Locate the cell with the specified text and output its [x, y] center coordinate. 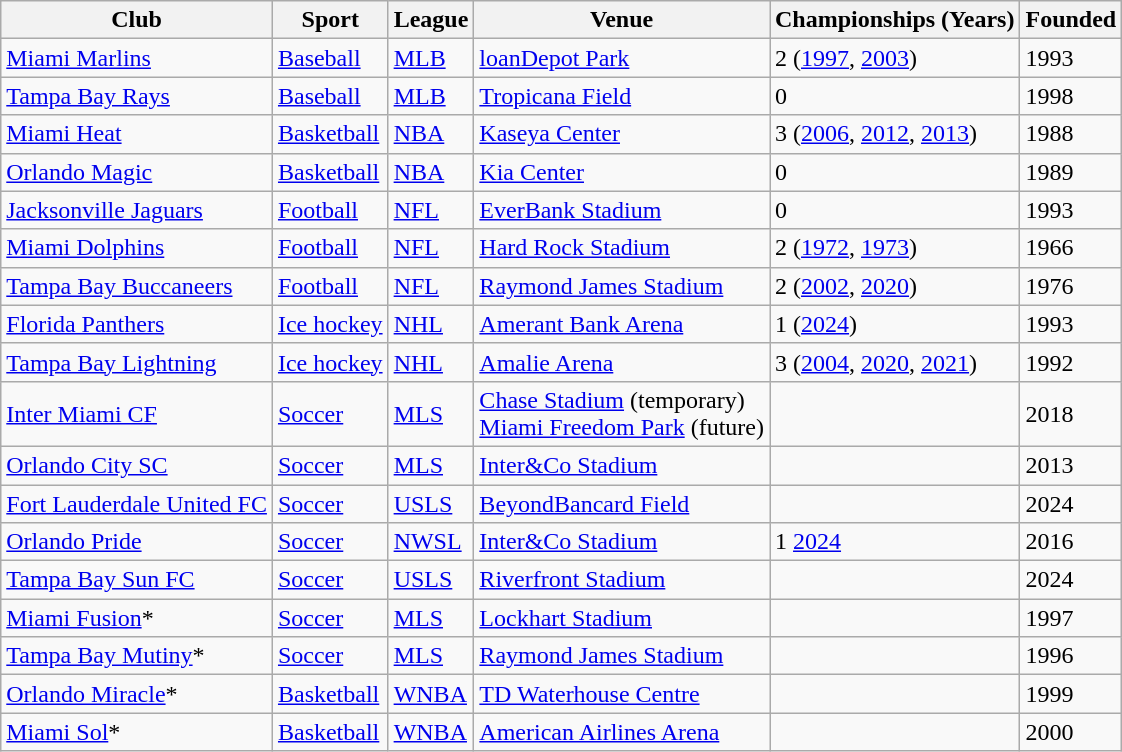
League [431, 20]
3 (2006, 2012, 2013) [895, 134]
TD Waterhouse Centre [622, 694]
Lockhart Stadium [622, 618]
1976 [1071, 286]
Kaseya Center [622, 134]
1989 [1071, 172]
Orlando Miracle* [137, 694]
2 (1997, 2003) [895, 58]
EverBank Stadium [622, 210]
Inter Miami CF [137, 414]
2018 [1071, 414]
Miami Fusion* [137, 618]
2 (2002, 2020) [895, 286]
Tampa Bay Buccaneers [137, 286]
Amerant Bank Arena [622, 324]
Tampa Bay Mutiny* [137, 656]
Miami Heat [137, 134]
Jacksonville Jaguars [137, 210]
1996 [1071, 656]
Amalie Arena [622, 362]
Orlando Magic [137, 172]
Championships (Years) [895, 20]
Tropicana Field [622, 96]
2 (1972, 1973) [895, 248]
Miami Sol* [137, 732]
Sport [330, 20]
1988 [1071, 134]
1992 [1071, 362]
Miami Marlins [137, 58]
Tampa Bay Rays [137, 96]
Florida Panthers [137, 324]
1 2024 [895, 542]
Tampa Bay Sun FC [137, 580]
Chase Stadium (temporary)Miami Freedom Park (future) [622, 414]
2016 [1071, 542]
Orlando City SC [137, 465]
Founded [1071, 20]
Orlando Pride [137, 542]
1966 [1071, 248]
1997 [1071, 618]
Venue [622, 20]
3 (2004, 2020, 2021) [895, 362]
2000 [1071, 732]
Riverfront Stadium [622, 580]
American Airlines Arena [622, 732]
Miami Dolphins [137, 248]
2013 [1071, 465]
BeyondBancard Field [622, 503]
loanDepot Park [622, 58]
1 (2024) [895, 324]
Hard Rock Stadium [622, 248]
NWSL [431, 542]
Tampa Bay Lightning [137, 362]
Kia Center [622, 172]
1998 [1071, 96]
Club [137, 20]
1999 [1071, 694]
Fort Lauderdale United FC [137, 503]
